Identify which cell holds the provided text, then report its (X, Y) central coordinate. 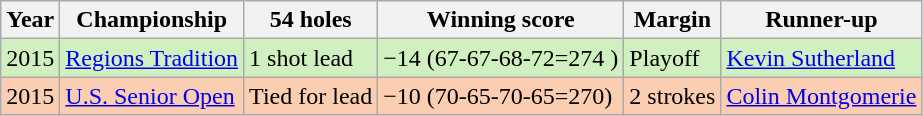
−14 (67-67-68-72=274 ) (501, 58)
Runner-up (822, 20)
1 shot lead (311, 58)
U.S. Senior Open (152, 96)
2 strokes (672, 96)
Tied for lead (311, 96)
Regions Tradition (152, 58)
Colin Montgomerie (822, 96)
54 holes (311, 20)
Playoff (672, 58)
Kevin Sutherland (822, 58)
Championship (152, 20)
−10 (70-65-70-65=270) (501, 96)
Year (30, 20)
Winning score (501, 20)
Margin (672, 20)
